Pinpoint the cell where the given text exists, returning its (x, y) midpoint coordinate. 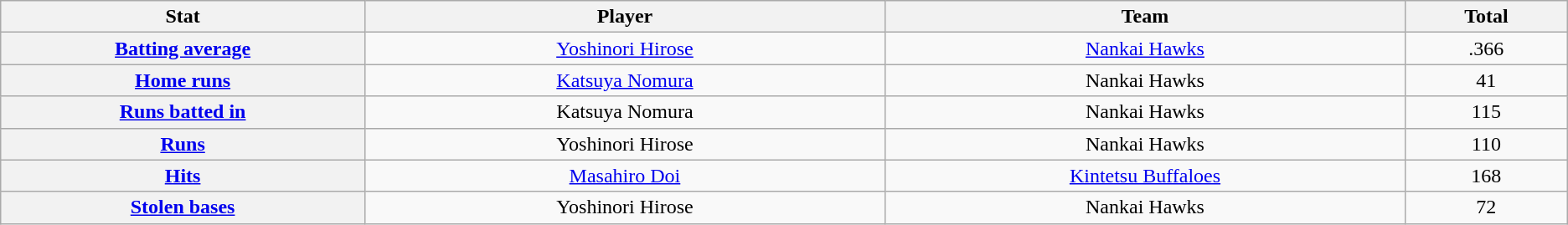
110 (1486, 144)
Runs batted in (183, 112)
72 (1486, 207)
Total (1486, 17)
115 (1486, 112)
Home runs (183, 80)
.366 (1486, 49)
Masahiro Doi (625, 176)
Runs (183, 144)
Kintetsu Buffaloes (1144, 176)
41 (1486, 80)
168 (1486, 176)
Batting average (183, 49)
Hits (183, 176)
Player (625, 17)
Stolen bases (183, 207)
Team (1144, 17)
Stat (183, 17)
